Pinpoint the cell where the given text exists, returning its [X, Y] midpoint coordinate. 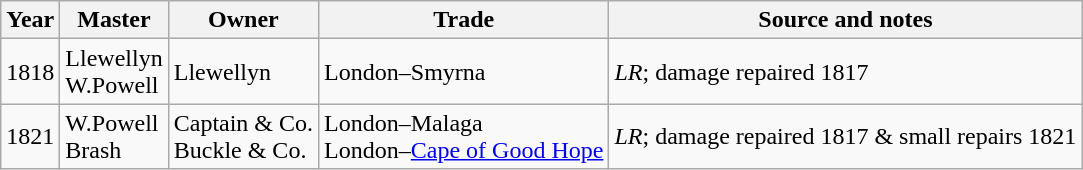
1818 [30, 72]
London–Smyrna [464, 72]
Trade [464, 20]
LR; damage repaired 1817 [846, 72]
Source and notes [846, 20]
Llewellyn [243, 72]
Owner [243, 20]
Year [30, 20]
LlewellynW.Powell [114, 72]
Captain & Co.Buckle & Co. [243, 136]
London–MalagaLondon–Cape of Good Hope [464, 136]
W.PowellBrash [114, 136]
1821 [30, 136]
LR; damage repaired 1817 & small repairs 1821 [846, 136]
Master [114, 20]
